Determine the (X, Y) coordinate at the center of the cell enclosing the given text.  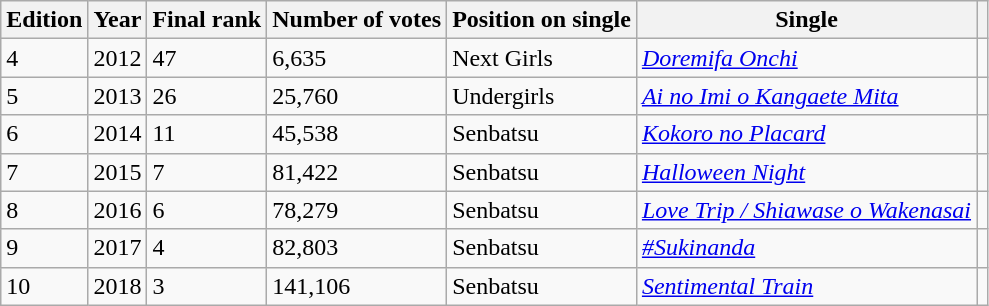
5 (44, 96)
Doremifa Onchi (806, 58)
Single (806, 20)
2014 (118, 134)
82,803 (357, 248)
Edition (44, 20)
Year (118, 20)
78,279 (357, 210)
Number of votes (357, 20)
#Sukinanda (806, 248)
2012 (118, 58)
Position on single (542, 20)
45,538 (357, 134)
Next Girls (542, 58)
Undergirls (542, 96)
11 (207, 134)
10 (44, 286)
2018 (118, 286)
25,760 (357, 96)
Love Trip / Shiawase o Wakenasai (806, 210)
2017 (118, 248)
Ai no Imi o Kangaete Mita (806, 96)
9 (44, 248)
3 (207, 286)
141,106 (357, 286)
47 (207, 58)
Halloween Night (806, 172)
Final rank (207, 20)
Kokoro no Placard (806, 134)
2016 (118, 210)
8 (44, 210)
2013 (118, 96)
Sentimental Train (806, 286)
26 (207, 96)
6,635 (357, 58)
2015 (118, 172)
81,422 (357, 172)
